Return the [X, Y] coordinate for the center point of the cell that contains the specified text.  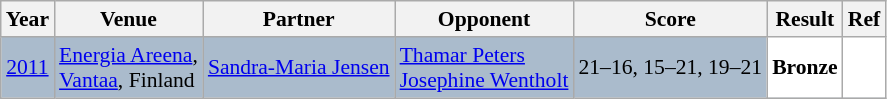
Energia Areena,Vantaa, Finland [128, 68]
Sandra-Maria Jensen [299, 68]
Score [670, 19]
21–16, 15–21, 19–21 [670, 68]
Thamar Peters Josephine Wentholt [484, 68]
2011 [28, 68]
Bronze [805, 68]
Partner [299, 19]
Venue [128, 19]
Year [28, 19]
Result [805, 19]
Ref [864, 19]
Opponent [484, 19]
